Capture the cell that displays the provided text and extract its (X, Y) central coordinate. 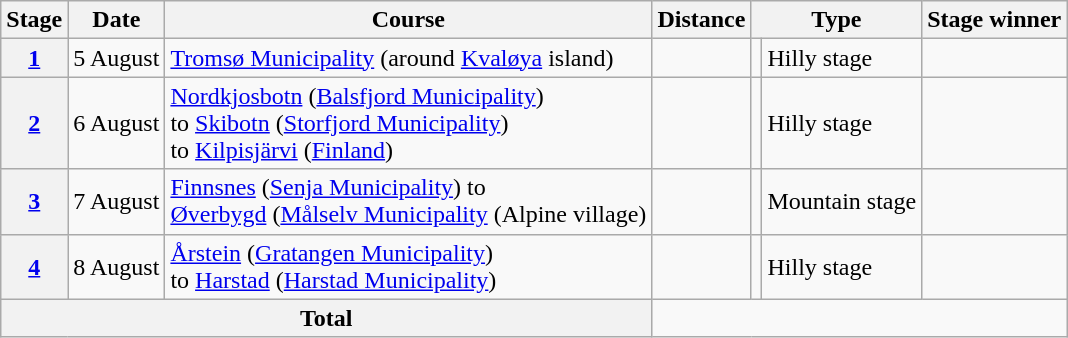
Distance (702, 20)
7 August (116, 202)
Årstein (Gratangen Municipality)to Harstad (Harstad Municipality) (408, 266)
Total (326, 318)
1 (34, 58)
5 August (116, 58)
Type (836, 20)
6 August (116, 123)
3 (34, 202)
Stage (34, 20)
Finnsnes (Senja Municipality) toØverbygd (Målselv Municipality (Alpine village) (408, 202)
Date (116, 20)
Tromsø Municipality (around Kvaløya island) (408, 58)
2 (34, 123)
Nordkjosbotn (Balsfjord Municipality)to Skibotn (Storfjord Municipality)to Kilpisjärvi (Finland) (408, 123)
4 (34, 266)
Mountain stage (842, 202)
8 August (116, 266)
Stage winner (994, 20)
Course (408, 20)
